Find where the given text appears and provide that cell's center as (x, y) coordinate. 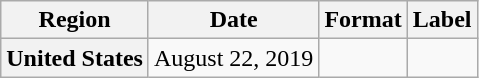
Label (442, 20)
Date (233, 20)
Region (75, 20)
Format (363, 20)
United States (75, 58)
August 22, 2019 (233, 58)
